Return [x, y] of the center of cell containing provided text 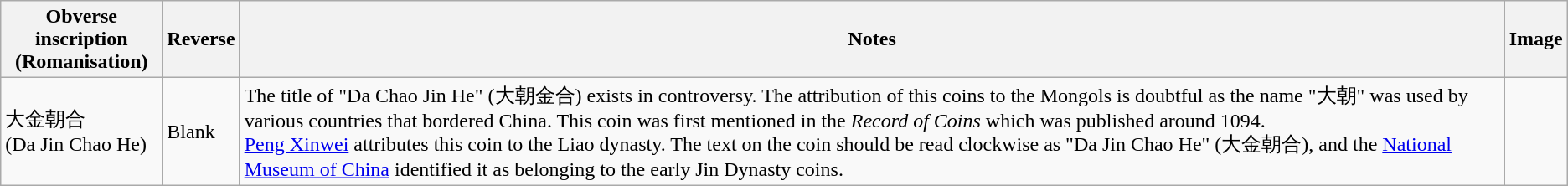
大金朝合(Da Jin Chao He) [82, 132]
Blank [201, 132]
Notes [872, 39]
Obverse inscription(Romanisation) [82, 39]
Reverse [201, 39]
Image [1536, 39]
